Return [x, y] of the center of cell containing provided text 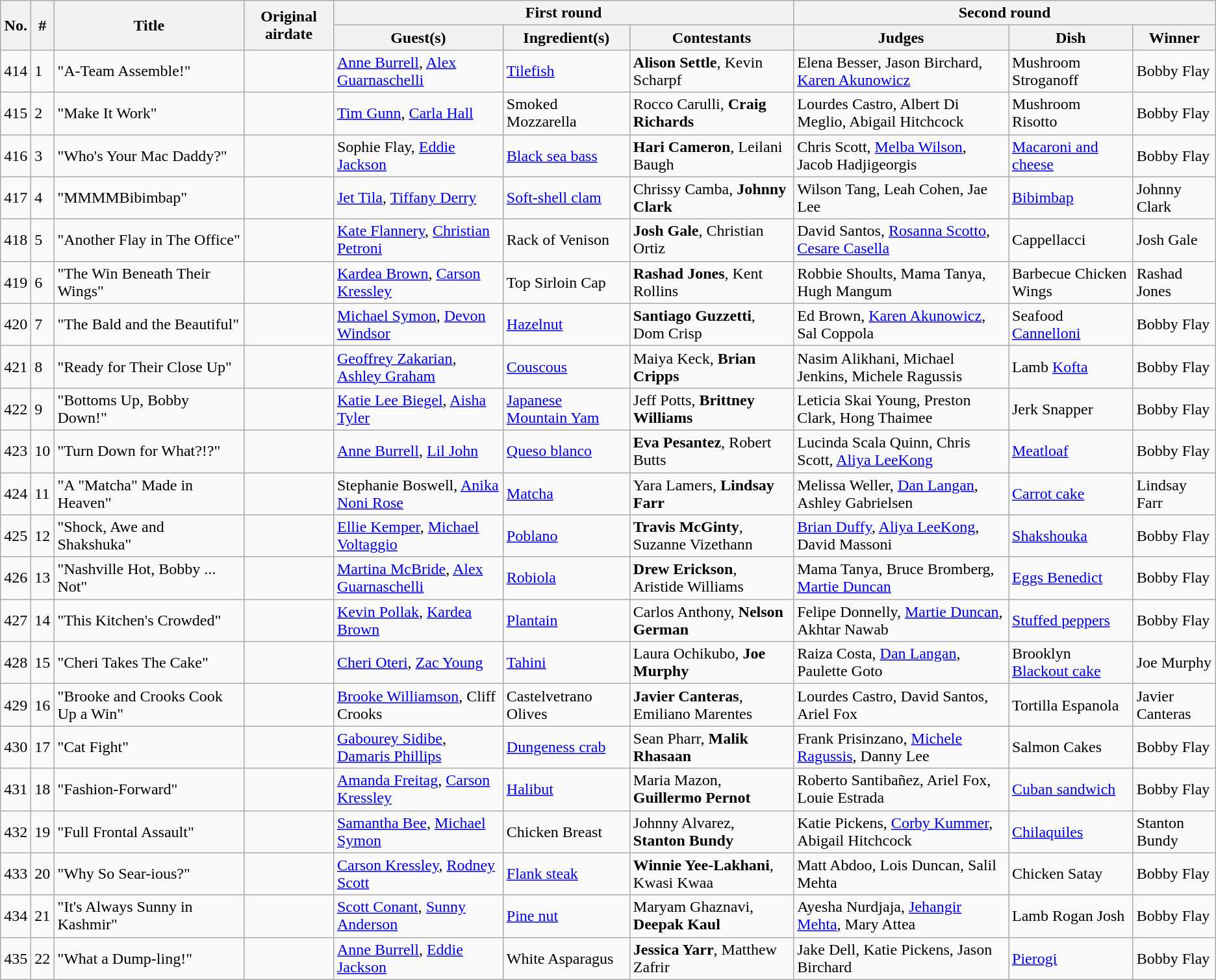
Rashad Jones, Kent Rollins [711, 282]
14 [43, 621]
419 [16, 282]
18 [43, 790]
Soft-shell clam [566, 197]
First round [563, 13]
Josh Gale [1174, 240]
2 [43, 113]
Michael Symon, Devon Windsor [418, 325]
422 [16, 409]
427 [16, 621]
11 [43, 494]
Jake Dell, Katie Pickens, Jason Birchard [902, 959]
Cheri Oteri, Zac Young [418, 662]
Scott Conant, Sunny Anderson [418, 916]
Laura Ochikubo, Joe Murphy [711, 662]
Carson Kressley, Rodney Scott [418, 874]
Chilaquiles [1070, 831]
"The Win Beneath Their Wings" [149, 282]
Smoked Mozzarella [566, 113]
Barbecue Chicken Wings [1070, 282]
Gabourey Sidibe, Damaris Phillips [418, 747]
429 [16, 705]
"This Kitchen's Crowded" [149, 621]
Halibut [566, 790]
Maryam Ghaznavi, Deepak Kaul [711, 916]
22 [43, 959]
Hazelnut [566, 325]
16 [43, 705]
Matcha [566, 494]
9 [43, 409]
Wilson Tang, Leah Cohen, Jae Lee [902, 197]
Santiago Guzzetti, Dom Crisp [711, 325]
Seafood Cannelloni [1070, 325]
Joe Murphy [1174, 662]
Yara Lamers, Lindsay Farr [711, 494]
Mushroom Risotto [1070, 113]
1 [43, 71]
17 [43, 747]
Roberto Santibañez, Ariel Fox, Louie Estrada [902, 790]
Lourdes Castro, Albert Di Meglio, Abigail Hitchcock [902, 113]
Lourdes Castro, David Santos, Ariel Fox [902, 705]
432 [16, 831]
Judges [902, 38]
Winner [1174, 38]
"Brooke and Crooks Cook Up a Win" [149, 705]
Mama Tanya, Bruce Bromberg, Martie Duncan [902, 578]
Winnie Yee-Lakhani, Kwasi Kwaa [711, 874]
"Fashion-Forward" [149, 790]
12 [43, 536]
Anne Burrell, Alex Guarnaschelli [418, 71]
Dish [1070, 38]
Brooklyn Blackout cake [1070, 662]
Amanda Freitag, Carson Kressley [418, 790]
Ellie Kemper, Michael Voltaggio [418, 536]
19 [43, 831]
Lindsay Farr [1174, 494]
7 [43, 325]
15 [43, 662]
428 [16, 662]
No. [16, 25]
Contestants [711, 38]
Samantha Bee, Michael Symon [418, 831]
Javier Canteras, Emiliano Marentes [711, 705]
Drew Erickson, Aristide Williams [711, 578]
Second round [1005, 13]
Eggs Benedict [1070, 578]
Pierogi [1070, 959]
Japanese Mountain Yam [566, 409]
10 [43, 451]
Ayesha Nurdjaja, Jehangir Mehta, Mary Attea [902, 916]
426 [16, 578]
424 [16, 494]
Jeff Potts, Brittney Williams [711, 409]
Carlos Anthony, Nelson German [711, 621]
Bibimbap [1070, 197]
Castelvetrano Olives [566, 705]
Original airdate [289, 25]
5 [43, 240]
Nasim Alikhani, Michael Jenkins, Michele Ragussis [902, 366]
"A "Matcha" Made in Heaven" [149, 494]
434 [16, 916]
"MMMMBibimbap" [149, 197]
431 [16, 790]
Geoffrey Zakarian, Ashley Graham [418, 366]
Matt Abdoo, Lois Duncan, Salil Mehta [902, 874]
"Make It Work" [149, 113]
Melissa Weller, Dan Langan, Ashley Gabrielsen [902, 494]
Robiola [566, 578]
Katie Lee Biegel, Aisha Tyler [418, 409]
Rashad Jones [1174, 282]
Ed Brown, Karen Akunowicz, Sal Coppola [902, 325]
414 [16, 71]
Jessica Yarr, Matthew Zafrir [711, 959]
423 [16, 451]
"The Bald and the Beautiful" [149, 325]
Chrissy Camba, Johnny Clark [711, 197]
430 [16, 747]
4 [43, 197]
Frank Prisinzano, Michele Ragussis, Danny Lee [902, 747]
"Who's Your Mac Daddy?" [149, 156]
Katie Pickens, Corby Kummer, Abigail Hitchcock [902, 831]
Top Sirloin Cap [566, 282]
Martina McBride, Alex Guarnaschelli [418, 578]
Flank steak [566, 874]
Leticia Skai Young, Preston Clark, Hong Thaimee [902, 409]
Brooke Williamson, Cliff Crooks [418, 705]
Lucinda Scala Quinn, Chris Scott, Aliya LeeKong [902, 451]
David Santos, Rosanna Scotto, Cesare Casella [902, 240]
435 [16, 959]
Tim Gunn, Carla Hall [418, 113]
Jet Tila, Tiffany Derry [418, 197]
# [43, 25]
Chicken Breast [566, 831]
Cuban sandwich [1070, 790]
Hari Cameron, Leilani Baugh [711, 156]
Cappellacci [1070, 240]
Tahini [566, 662]
421 [16, 366]
Dungeness crab [566, 747]
Meatloaf [1070, 451]
"Cat Fight" [149, 747]
Macaroni and cheese [1070, 156]
8 [43, 366]
Stanton Bundy [1174, 831]
Elena Besser, Jason Birchard, Karen Akunowicz [902, 71]
21 [43, 916]
Lamb Kofta [1070, 366]
Alison Settle, Kevin Scharpf [711, 71]
"A-Team Assemble!" [149, 71]
Sophie Flay, Eddie Jackson [418, 156]
Title [149, 25]
Shakshouka [1070, 536]
Chicken Satay [1070, 874]
Sean Pharr, Malik Rhasaan [711, 747]
Josh Gale, Christian Ortiz [711, 240]
Lamb Rogan Josh [1070, 916]
415 [16, 113]
Couscous [566, 366]
Carrot cake [1070, 494]
Maiya Keck, Brian Cripps [711, 366]
416 [16, 156]
3 [43, 156]
Mushroom Stroganoff [1070, 71]
Poblano [566, 536]
Stuffed peppers [1070, 621]
Travis McGinty, Suzanne Vizethann [711, 536]
Salmon Cakes [1070, 747]
Guest(s) [418, 38]
Kate Flannery, Christian Petroni [418, 240]
"Another Flay in The Office" [149, 240]
417 [16, 197]
White Asparagus [566, 959]
"It's Always Sunny in Kashmir" [149, 916]
"Why So Sear-ious?" [149, 874]
Kardea Brown, Carson Kressley [418, 282]
Rocco Carulli, Craig Richards [711, 113]
"Bottoms Up, Bobby Down!" [149, 409]
Raiza Costa, Dan Langan, Paulette Goto [902, 662]
Black sea bass [566, 156]
Brian Duffy, Aliya LeeKong, David Massoni [902, 536]
Eva Pesantez, Robert Butts [711, 451]
Jerk Snapper [1070, 409]
420 [16, 325]
Tilefish [566, 71]
"Ready for Their Close Up" [149, 366]
Kevin Pollak, Kardea Brown [418, 621]
Anne Burrell, Eddie Jackson [418, 959]
Felipe Donnelly, Martie Duncan, Akhtar Nawab [902, 621]
Tortilla Espanola [1070, 705]
425 [16, 536]
Stephanie Boswell, Anika Noni Rose [418, 494]
"Full Frontal Assault" [149, 831]
"Nashville Hot, Bobby ... Not" [149, 578]
Anne Burrell, Lil John [418, 451]
Rack of Venison [566, 240]
"What a Dump-ling!" [149, 959]
418 [16, 240]
433 [16, 874]
"Turn Down for What?!?" [149, 451]
Maria Mazon, Guillermo Pernot [711, 790]
Ingredient(s) [566, 38]
Plantain [566, 621]
"Shock, Awe and Shakshuka" [149, 536]
20 [43, 874]
13 [43, 578]
6 [43, 282]
Queso blanco [566, 451]
Johnny Clark [1174, 197]
"Cheri Takes The Cake" [149, 662]
Javier Canteras [1174, 705]
Robbie Shoults, Mama Tanya, Hugh Mangum [902, 282]
Johnny Alvarez, Stanton Bundy [711, 831]
Chris Scott, Melba Wilson, Jacob Hadjigeorgis [902, 156]
Pine nut [566, 916]
